Return (x, y) of the center of cell containing provided text 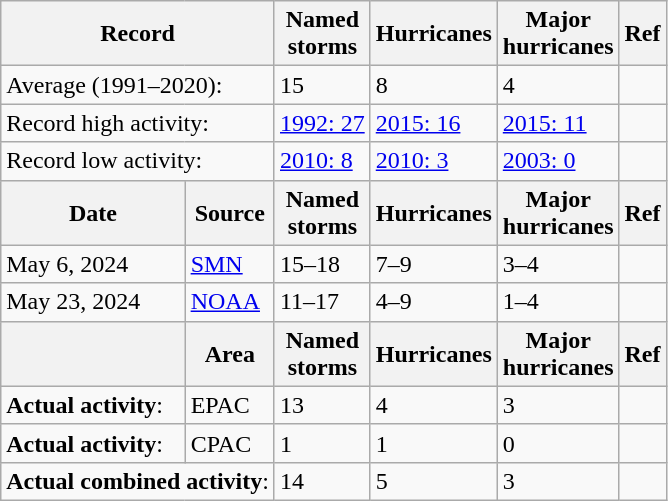
14 (322, 481)
2015: 16 (434, 123)
1–4 (558, 302)
Actual combined activity: (138, 481)
CPAC (230, 443)
5 (434, 481)
2010: 3 (434, 161)
Record low activity: (138, 161)
May 6, 2024 (93, 264)
2010: 8 (322, 161)
4–9 (434, 302)
Source (230, 212)
May 23, 2024 (93, 302)
Area (230, 354)
EPAC (230, 405)
Record high activity: (138, 123)
2003: 0 (558, 161)
Average (1991–2020): (138, 85)
15–18 (322, 264)
15 (322, 85)
SMN (230, 264)
NOAA (230, 302)
Record (138, 34)
8 (434, 85)
0 (558, 443)
1992: 27 (322, 123)
2015: 11 (558, 123)
7–9 (434, 264)
13 (322, 405)
Date (93, 212)
11–17 (322, 302)
3–4 (558, 264)
